Search for the cell housing the specified text and yield its (X, Y) center coordinate. 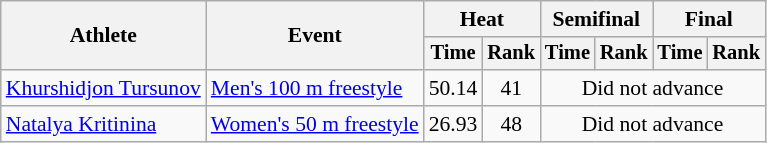
Athlete (104, 36)
Men's 100 m freestyle (315, 88)
41 (511, 88)
50.14 (454, 88)
26.93 (454, 124)
Women's 50 m freestyle (315, 124)
Semifinal (596, 19)
Final (708, 19)
48 (511, 124)
Event (315, 36)
Heat (482, 19)
Khurshidjon Tursunov (104, 88)
Natalya Kritinina (104, 124)
